Provide the (X, Y) coordinate of the cell's center where the given text is located.  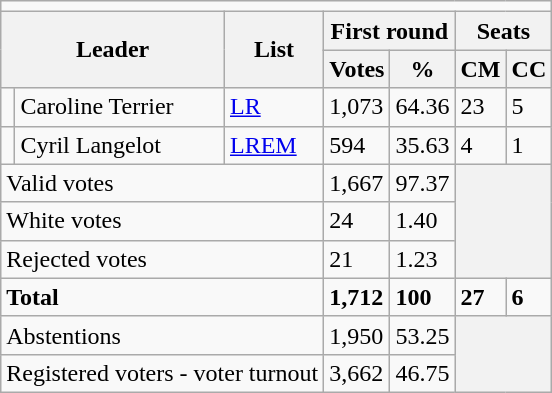
Total (162, 297)
24 (357, 221)
Seats (504, 31)
1 (529, 145)
% (422, 69)
LR (274, 107)
1,073 (357, 107)
594 (357, 145)
Caroline Terrier (120, 107)
1,667 (357, 183)
Votes (357, 69)
64.36 (422, 107)
5 (529, 107)
CM (480, 69)
Leader (113, 50)
27 (480, 297)
1.23 (422, 259)
Registered voters - voter turnout (162, 373)
6 (529, 297)
CC (529, 69)
35.63 (422, 145)
4 (480, 145)
1,712 (357, 297)
21 (357, 259)
Cyril Langelot (120, 145)
1,950 (357, 335)
First round (390, 31)
46.75 (422, 373)
97.37 (422, 183)
3,662 (357, 373)
Valid votes (162, 183)
Abstentions (162, 335)
23 (480, 107)
White votes (162, 221)
List (274, 50)
53.25 (422, 335)
LREM (274, 145)
1.40 (422, 221)
100 (422, 297)
Rejected votes (162, 259)
